From the cell containing the given text, extract its center point as [x, y] coordinate. 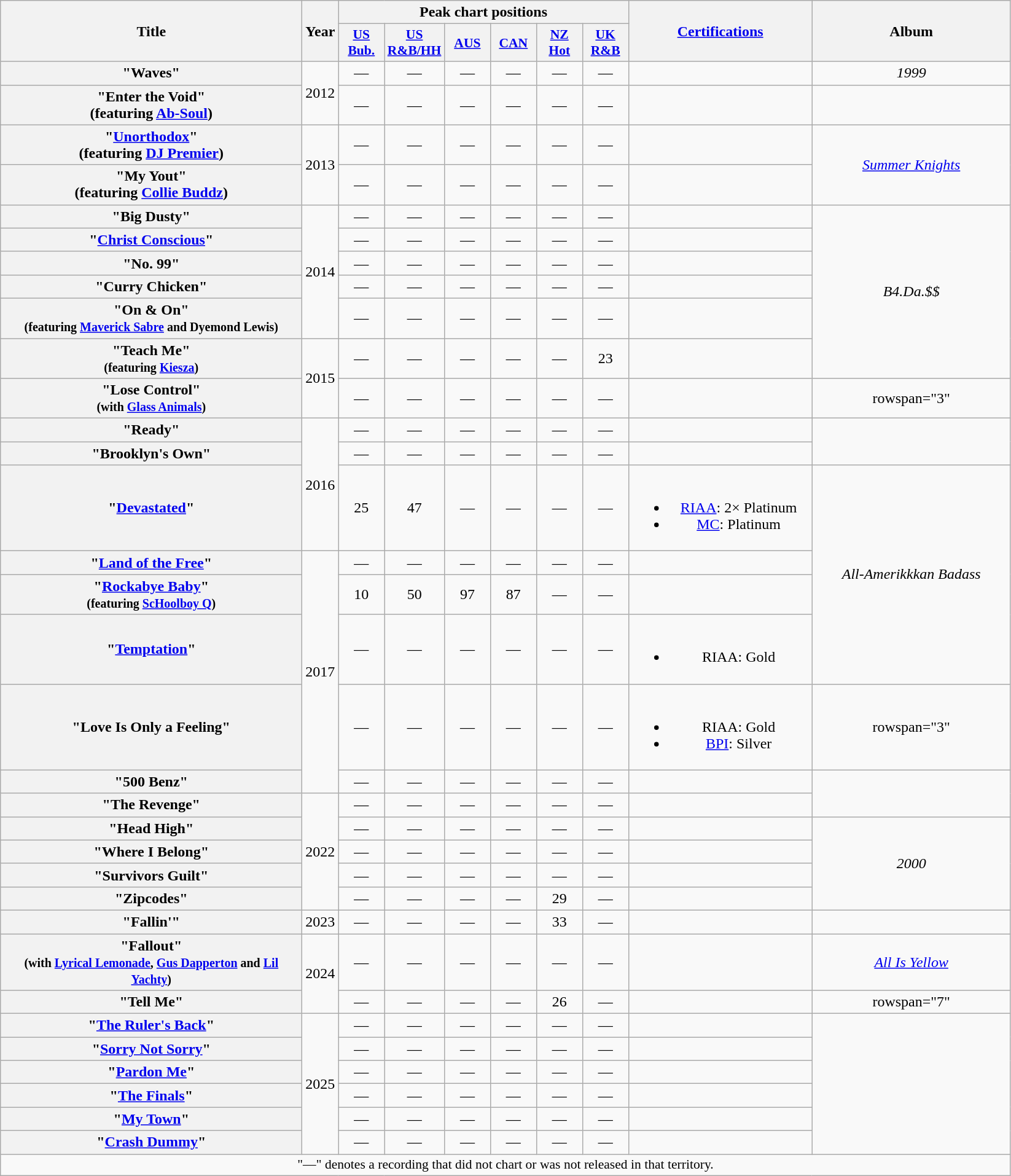
2013 [321, 165]
"Brooklyn's Own" [151, 453]
"Pardon Me" [151, 1072]
"My Yout"(featuring Collie Buddz) [151, 184]
2016 [321, 485]
"The Revenge" [151, 805]
CAN [513, 43]
"Fallin'" [151, 922]
2025 [321, 1084]
2014 [321, 272]
"The Finals" [151, 1096]
"Love Is Only a Feeling" [151, 727]
Certifications [720, 31]
rowspan="7" [911, 1002]
"Zipcodes" [151, 898]
2015 [321, 378]
UKR&B [606, 43]
2012 [321, 93]
2017 [321, 672]
2000 [911, 863]
"Curry Chicken" [151, 286]
97 [467, 595]
"Fallout"(with Lyrical Lemonade, Gus Dapperton and Lil Yachty) [151, 962]
2023 [321, 922]
"On & On"(featuring Maverick Sabre and Dyemond Lewis) [151, 318]
"Lose Control"(with Glass Animals) [151, 398]
"Ready" [151, 430]
RIAA: 2× PlatinumMC: Platinum [720, 508]
47 [415, 508]
"No. 99" [151, 263]
B4.Da.$$ [911, 291]
RIAA: GoldBPI: Silver [720, 727]
"Enter the Void"(featuring Ab-Soul) [151, 104]
50 [415, 595]
1999 [911, 73]
US R&B/HH [415, 43]
Summer Knights [911, 165]
"Rockabye Baby"(featuring ScHoolboy Q) [151, 595]
"Waves" [151, 73]
Peak chart positions [483, 12]
Album [911, 31]
"Devastated" [151, 508]
"500 Benz" [151, 782]
"Where I Belong" [151, 852]
25 [361, 508]
23 [606, 358]
"Land of the Free" [151, 563]
"My Town" [151, 1119]
"Survivors Guilt" [151, 875]
2024 [321, 974]
"—" denotes a recording that did not chart or was not released in that territory. [505, 1165]
"Unorthodox"(featuring DJ Premier) [151, 145]
2022 [321, 852]
"The Ruler's Back" [151, 1025]
"Christ Conscious" [151, 240]
10 [361, 595]
"Temptation" [151, 649]
"Tell Me" [151, 1002]
All-Amerikkkan Badass [911, 574]
"Big Dusty" [151, 216]
87 [513, 595]
NZHot [559, 43]
USBub. [361, 43]
All Is Yellow [911, 962]
AUS [467, 43]
Title [151, 31]
RIAA: Gold [720, 649]
"Head High" [151, 828]
Year [321, 31]
29 [559, 898]
"Sorry Not Sorry" [151, 1049]
"Teach Me"(featuring Kiesza) [151, 358]
26 [559, 1002]
"Crash Dummy" [151, 1142]
33 [559, 922]
